Return (X, Y) of the center of cell containing provided text 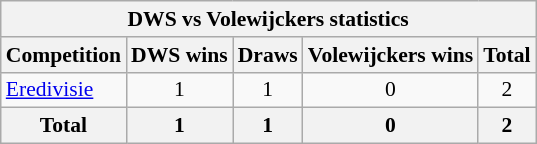
DWS vs Volewijckers statistics (268, 19)
Draws (268, 55)
Eredivisie (64, 90)
Volewijckers wins (390, 55)
DWS wins (180, 55)
Competition (64, 55)
